Pinpoint the cell where the given text exists, returning its (X, Y) midpoint coordinate. 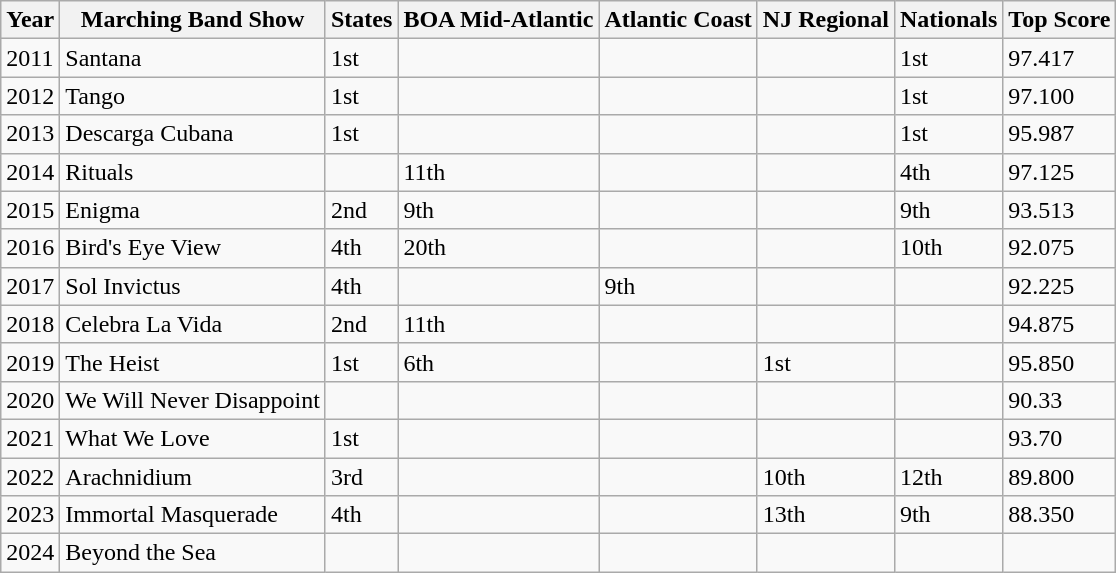
2015 (30, 210)
Descarga Cubana (193, 134)
89.800 (1060, 477)
We Will Never Disappoint (193, 400)
BOA Mid-Atlantic (498, 20)
Celebra La Vida (193, 324)
2023 (30, 515)
Sol Invictus (193, 286)
2012 (30, 96)
2016 (30, 248)
Nationals (948, 20)
2024 (30, 553)
Immortal Masquerade (193, 515)
Rituals (193, 172)
93.513 (1060, 210)
2011 (30, 58)
Tango (193, 96)
12th (948, 477)
13th (826, 515)
2018 (30, 324)
2014 (30, 172)
Top Score (1060, 20)
3rd (361, 477)
2019 (30, 362)
97.417 (1060, 58)
Enigma (193, 210)
95.850 (1060, 362)
2013 (30, 134)
Beyond the Sea (193, 553)
97.100 (1060, 96)
Arachnidium (193, 477)
2020 (30, 400)
2022 (30, 477)
Marching Band Show (193, 20)
94.875 (1060, 324)
The Heist (193, 362)
2021 (30, 438)
93.70 (1060, 438)
States (361, 20)
20th (498, 248)
88.350 (1060, 515)
90.33 (1060, 400)
Bird's Eye View (193, 248)
2017 (30, 286)
Year (30, 20)
92.075 (1060, 248)
92.225 (1060, 286)
What We Love (193, 438)
6th (498, 362)
Santana (193, 58)
97.125 (1060, 172)
Atlantic Coast (678, 20)
95.987 (1060, 134)
NJ Regional (826, 20)
